Output the [X, Y] coordinate of the center of the cell containing the given text.  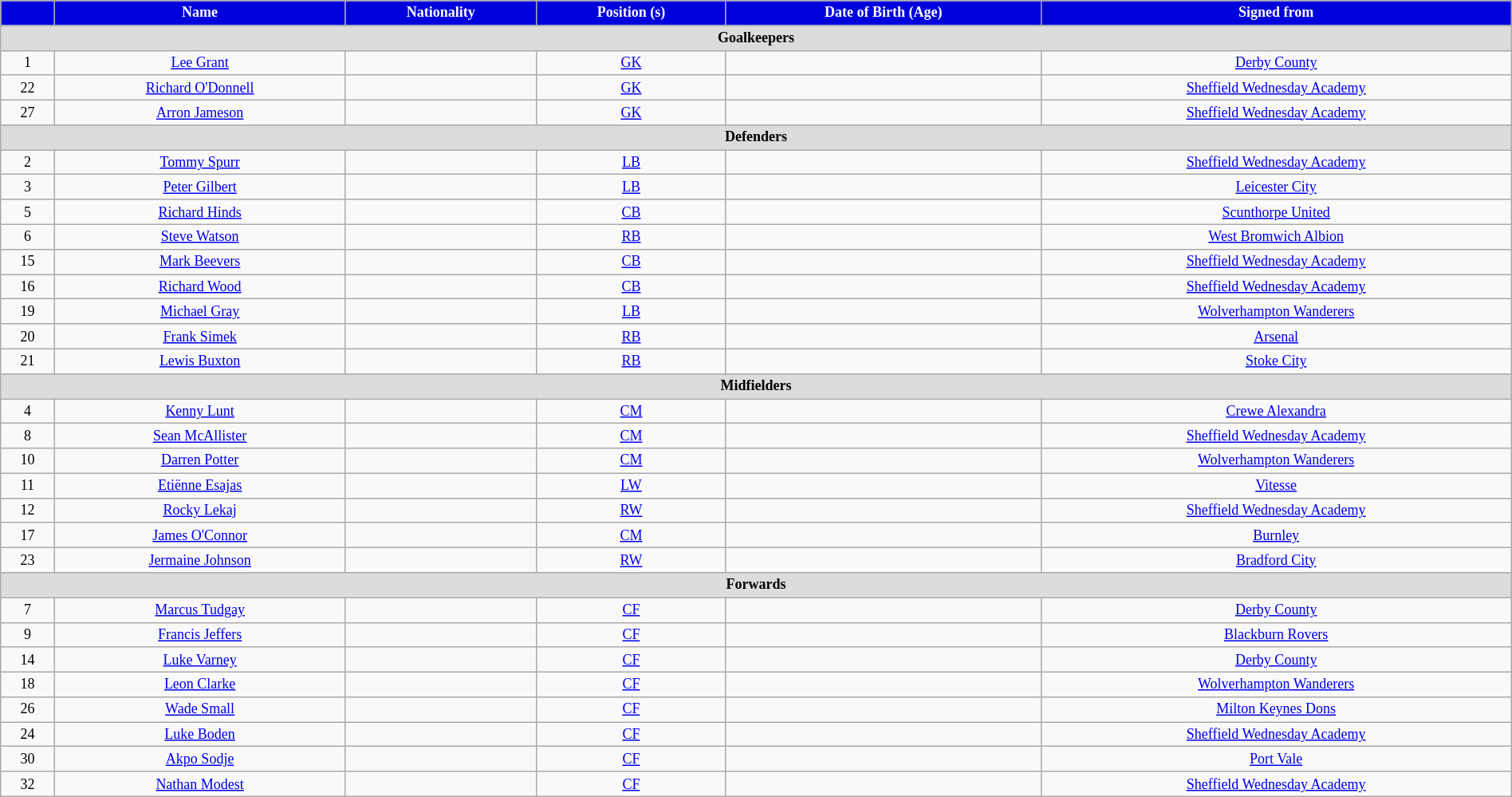
Name [199, 13]
9 [27, 635]
Goalkeepers [756, 38]
Michael Gray [199, 311]
Mark Beevers [199, 262]
10 [27, 461]
Bradford City [1276, 560]
19 [27, 311]
Sean McAllister [199, 436]
Luke Varney [199, 659]
Arron Jameson [199, 112]
Peter Gilbert [199, 187]
Akpo Sodje [199, 760]
Vitesse [1276, 485]
1 [27, 62]
LW [631, 485]
Milton Keynes Dons [1276, 710]
Defenders [756, 137]
14 [27, 659]
Scunthorpe United [1276, 212]
6 [27, 236]
30 [27, 760]
8 [27, 436]
James O'Connor [199, 535]
7 [27, 610]
Darren Potter [199, 461]
12 [27, 511]
3 [27, 187]
Marcus Tudgay [199, 610]
Luke Boden [199, 734]
Nationality [440, 13]
18 [27, 685]
20 [27, 337]
Arsenal [1276, 337]
Richard Wood [199, 287]
Wade Small [199, 710]
11 [27, 485]
16 [27, 287]
Steve Watson [199, 236]
32 [27, 783]
5 [27, 212]
17 [27, 535]
22 [27, 88]
Forwards [756, 586]
Tommy Spurr [199, 163]
4 [27, 412]
Date of Birth (Age) [884, 13]
Position (s) [631, 13]
Lee Grant [199, 62]
23 [27, 560]
Richard Hinds [199, 212]
27 [27, 112]
Leicester City [1276, 187]
Frank Simek [199, 337]
Leon Clarke [199, 685]
Francis Jeffers [199, 635]
Richard O'Donnell [199, 88]
Signed from [1276, 13]
Port Vale [1276, 760]
15 [27, 262]
West Bromwich Albion [1276, 236]
Burnley [1276, 535]
Rocky Lekaj [199, 511]
21 [27, 361]
Midfielders [756, 386]
Etiënne Esajas [199, 485]
Blackburn Rovers [1276, 635]
Lewis Buxton [199, 361]
Kenny Lunt [199, 412]
Jermaine Johnson [199, 560]
Nathan Modest [199, 783]
Crewe Alexandra [1276, 412]
Stoke City [1276, 361]
24 [27, 734]
26 [27, 710]
2 [27, 163]
